Extract the (X, Y) coordinate from the center of the cell holding the provided text.  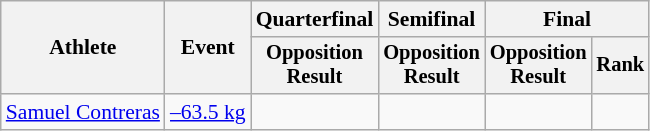
Athlete (83, 48)
Samuel Contreras (83, 112)
Rank (620, 66)
Event (208, 48)
Final (567, 19)
Quarterfinal (315, 19)
–63.5 kg (208, 112)
Semifinal (432, 19)
